Return (x, y) of the center of cell containing provided text 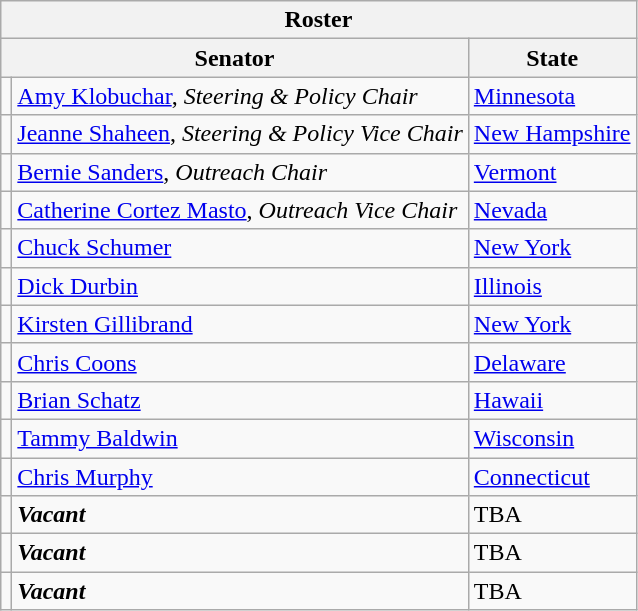
Chris Murphy (240, 477)
New Hampshire (552, 134)
Brian Schatz (240, 400)
Roster (318, 20)
Kirsten Gillibrand (240, 324)
Jeanne Shaheen, Steering & Policy Vice Chair (240, 134)
Amy Klobuchar, Steering & Policy Chair (240, 96)
Catherine Cortez Masto, Outreach Vice Chair (240, 210)
Illinois (552, 286)
Bernie Sanders, Outreach Chair (240, 172)
Wisconsin (552, 438)
Chuck Schumer (240, 248)
Dick Durbin (240, 286)
Nevada (552, 210)
Minnesota (552, 96)
Chris Coons (240, 362)
State (552, 58)
Delaware (552, 362)
Senator (235, 58)
Hawaii (552, 400)
Tammy Baldwin (240, 438)
Connecticut (552, 477)
Vermont (552, 172)
